Return (X, Y) of the center of cell containing provided text 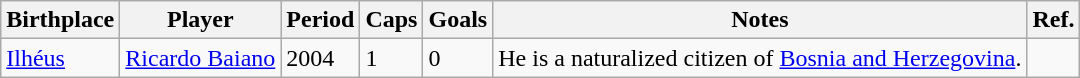
Birthplace (60, 20)
1 (392, 58)
Period (320, 20)
Ricardo Baiano (200, 58)
Goals (458, 20)
Caps (392, 20)
Ilhéus (60, 58)
He is a naturalized citizen of Bosnia and Herzegovina. (760, 58)
Player (200, 20)
Notes (760, 20)
2004 (320, 58)
Ref. (1054, 20)
0 (458, 58)
